Search for the cell housing the specified text and yield its [x, y] center coordinate. 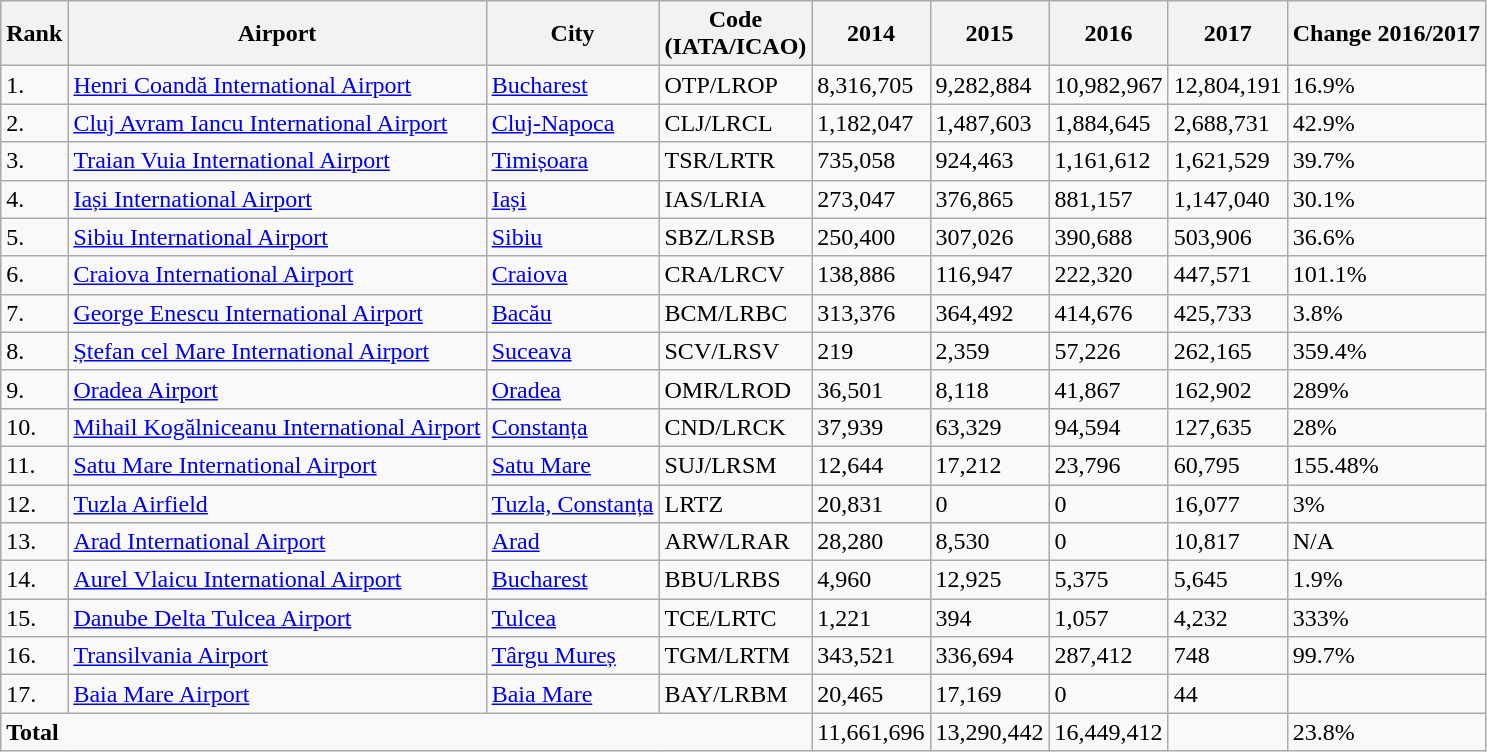
CRA/LRCV [736, 275]
Craiova [572, 275]
376,865 [990, 199]
Bacău [572, 313]
222,320 [1108, 275]
7. [34, 313]
17,212 [990, 465]
8,316,705 [871, 85]
Airport [277, 34]
2017 [1228, 34]
155.48% [1386, 465]
SBZ/LRSB [736, 237]
3.8% [1386, 313]
Oradea Airport [277, 389]
3. [34, 161]
1,487,603 [990, 123]
13,290,442 [990, 732]
OMR/LROD [736, 389]
748 [1228, 656]
44 [1228, 694]
9. [34, 389]
City [572, 34]
Cluj Avram Iancu International Airport [277, 123]
36,501 [871, 389]
BCM/LRBC [736, 313]
28,280 [871, 542]
Târgu Mureș [572, 656]
Transilvania Airport [277, 656]
6. [34, 275]
1,884,645 [1108, 123]
1,182,047 [871, 123]
10,982,967 [1108, 85]
BAY/LRBM [736, 694]
9,282,884 [990, 85]
359.4% [1386, 351]
2. [34, 123]
12,925 [990, 580]
39.7% [1386, 161]
3% [1386, 503]
Ștefan cel Mare International Airport [277, 351]
Timișoara [572, 161]
TCE/LRTC [736, 618]
162,902 [1228, 389]
12. [34, 503]
924,463 [990, 161]
Iași [572, 199]
2,359 [990, 351]
15. [34, 618]
1,221 [871, 618]
1,621,529 [1228, 161]
63,329 [990, 427]
Aurel Vlaicu International Airport [277, 580]
390,688 [1108, 237]
101.1% [1386, 275]
TGM/LRTM [736, 656]
127,635 [1228, 427]
Code(IATA/ICAO) [736, 34]
1,161,612 [1108, 161]
23.8% [1386, 732]
CLJ/LRCL [736, 123]
8. [34, 351]
735,058 [871, 161]
Mihail Kogălniceanu International Airport [277, 427]
307,026 [990, 237]
1,147,040 [1228, 199]
273,047 [871, 199]
23,796 [1108, 465]
425,733 [1228, 313]
10,817 [1228, 542]
41,867 [1108, 389]
Sibiu International Airport [277, 237]
289% [1386, 389]
TSR/LRTR [736, 161]
16,449,412 [1108, 732]
414,676 [1108, 313]
20,831 [871, 503]
333% [1386, 618]
287,412 [1108, 656]
5,375 [1108, 580]
13. [34, 542]
1.9% [1386, 580]
SUJ/LRSM [736, 465]
Cluj-Napoca [572, 123]
4. [34, 199]
2015 [990, 34]
4,960 [871, 580]
Change 2016/2017 [1386, 34]
Rank [34, 34]
8,530 [990, 542]
138,886 [871, 275]
Suceava [572, 351]
4,232 [1228, 618]
Baia Mare Airport [277, 694]
12,644 [871, 465]
17,169 [990, 694]
1,057 [1108, 618]
2,688,731 [1228, 123]
394 [990, 618]
17. [34, 694]
IAS/LRIA [736, 199]
Tuzla, Constanța [572, 503]
1. [34, 85]
Arad International Airport [277, 542]
Satu Mare International Airport [277, 465]
250,400 [871, 237]
503,906 [1228, 237]
99.7% [1386, 656]
11,661,696 [871, 732]
Satu Mare [572, 465]
30.1% [1386, 199]
5,645 [1228, 580]
Traian Vuia International Airport [277, 161]
116,947 [990, 275]
Craiova International Airport [277, 275]
LRTZ [736, 503]
Total [406, 732]
14. [34, 580]
Oradea [572, 389]
George Enescu International Airport [277, 313]
447,571 [1228, 275]
343,521 [871, 656]
N/A [1386, 542]
16.9% [1386, 85]
336,694 [990, 656]
36.6% [1386, 237]
Iași International Airport [277, 199]
20,465 [871, 694]
Tuzla Airfield [277, 503]
BBU/LRBS [736, 580]
28% [1386, 427]
CND/LRCK [736, 427]
5. [34, 237]
10. [34, 427]
Henri Coandă International Airport [277, 85]
16. [34, 656]
881,157 [1108, 199]
Baia Mare [572, 694]
11. [34, 465]
313,376 [871, 313]
16,077 [1228, 503]
Sibiu [572, 237]
Danube Delta Tulcea Airport [277, 618]
Arad [572, 542]
37,939 [871, 427]
42.9% [1386, 123]
SCV/LRSV [736, 351]
OTP/LROP [736, 85]
Tulcea [572, 618]
2016 [1108, 34]
364,492 [990, 313]
57,226 [1108, 351]
262,165 [1228, 351]
2014 [871, 34]
8,118 [990, 389]
94,594 [1108, 427]
12,804,191 [1228, 85]
219 [871, 351]
60,795 [1228, 465]
ARW/LRAR [736, 542]
Constanța [572, 427]
